Locate the cell with the specified text and output its [X, Y] center coordinate. 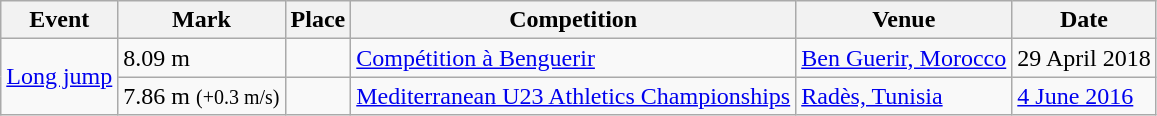
Ben Guerir, Morocco [904, 58]
4 June 2016 [1084, 96]
29 April 2018 [1084, 58]
Radès, Tunisia [904, 96]
Date [1084, 20]
Competition [574, 20]
Place [318, 20]
Compétition à Benguerir [574, 58]
Mediterranean U23 Athletics Championships [574, 96]
Venue [904, 20]
Event [60, 20]
Long jump [60, 77]
Mark [202, 20]
7.86 m (+0.3 m/s) [202, 96]
8.09 m [202, 58]
